Return the (x, y) coordinate for the center point of the cell that contains the specified text.  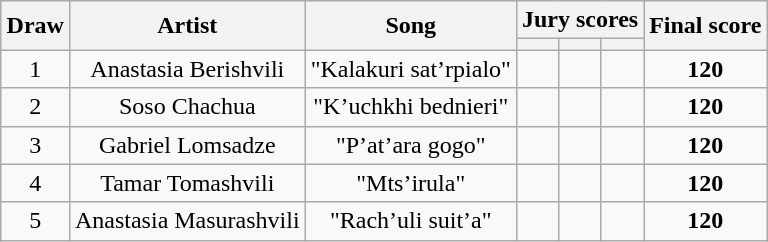
1 (35, 69)
3 (35, 145)
Jury scores (580, 20)
"K’uchkhi bednieri" (410, 107)
Artist (187, 26)
Gabriel Lomsadze (187, 145)
Song (410, 26)
Draw (35, 26)
"P’at’ara gogo" (410, 145)
5 (35, 221)
Final score (706, 26)
4 (35, 183)
"Rach’uli suit’a" (410, 221)
"Mts’irula" (410, 183)
Anastasia Berishvili (187, 69)
"Kalakuri sat’rpialo" (410, 69)
Tamar Tomashvili (187, 183)
2 (35, 107)
Soso Chachua (187, 107)
Anastasia Masurashvili (187, 221)
